Return the (X, Y) coordinate for the center point of the cell that contains the specified text.  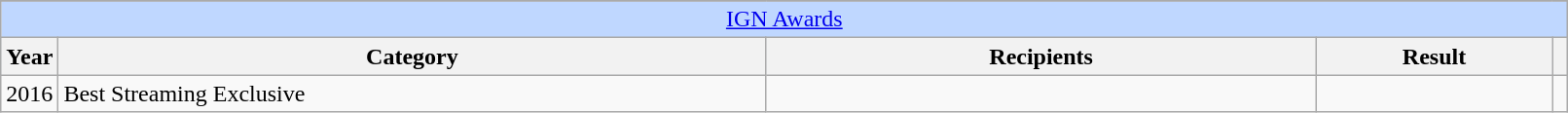
Result (1434, 56)
IGN Awards (784, 19)
Category (413, 56)
Best Streaming Exclusive (413, 94)
Recipients (1041, 56)
2016 (29, 94)
Year (29, 56)
